For the text-containing cell, return its midpoint in [x, y] coordinate format. 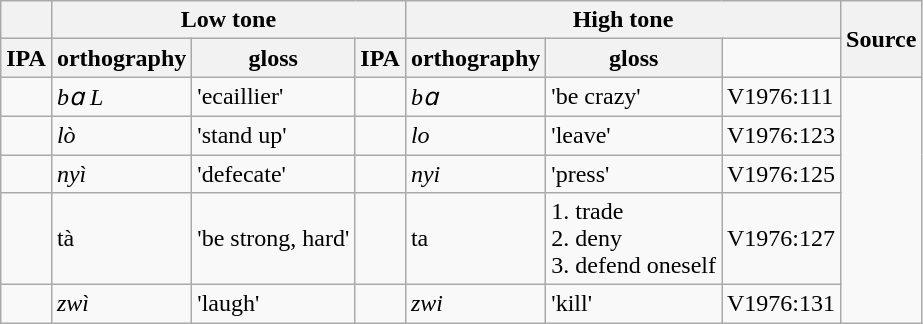
nyì [121, 173]
'leave' [634, 135]
'press' [634, 173]
'ecaillier' [274, 97]
'stand up' [274, 135]
'be strong, hard' [274, 239]
Low tone [228, 20]
tà [121, 239]
High tone [622, 20]
ta [475, 239]
zwi [475, 304]
V1976:123 [782, 135]
V1976:111 [782, 97]
lò [121, 135]
V1976:125 [782, 173]
nyi [475, 173]
'laugh' [274, 304]
zwì [121, 304]
Source [882, 39]
V1976:131 [782, 304]
'defecate' [274, 173]
V1976:127 [782, 239]
'be crazy' [634, 97]
bɑ L [121, 97]
'kill' [634, 304]
lo [475, 135]
bɑ [475, 97]
1. trade2. deny3. defend oneself [634, 239]
